Locate the cell with the specified text and output its [X, Y] center coordinate. 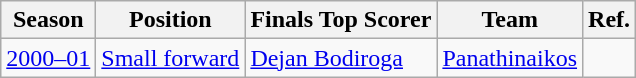
Dejan Bodiroga [341, 58]
Finals Top Scorer [341, 20]
Ref. [610, 20]
Position [170, 20]
Small forward [170, 58]
Team [510, 20]
2000–01 [48, 58]
Season [48, 20]
Panathinaikos [510, 58]
